Scan for the cell matching the given text and deliver its [X, Y] coordinate at center. 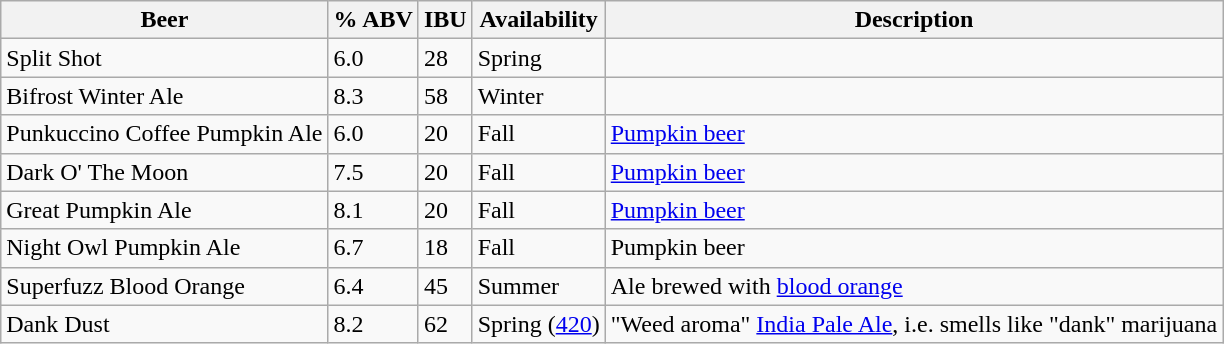
Dank Dust [164, 324]
Summer [538, 286]
"Weed aroma" India Pale Ale, i.e. smells like "dank" marijuana [914, 324]
Spring (420) [538, 324]
8.2 [373, 324]
6.4 [373, 286]
Great Pumpkin Ale [164, 210]
Superfuzz Blood Orange [164, 286]
% ABV [373, 20]
IBU [445, 20]
Split Shot [164, 58]
8.3 [373, 96]
45 [445, 286]
18 [445, 248]
Dark O' The Moon [164, 172]
8.1 [373, 210]
6.7 [373, 248]
Ale brewed with blood orange [914, 286]
Spring [538, 58]
62 [445, 324]
Description [914, 20]
Bifrost Winter Ale [164, 96]
28 [445, 58]
7.5 [373, 172]
Night Owl Pumpkin Ale [164, 248]
58 [445, 96]
Punkuccino Coffee Pumpkin Ale [164, 134]
Winter [538, 96]
Beer [164, 20]
Availability [538, 20]
